For the text-containing cell, return its midpoint in [x, y] coordinate format. 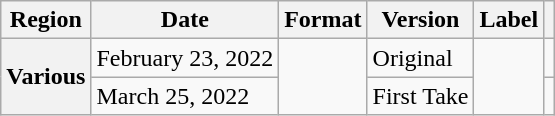
Original [420, 58]
Version [420, 20]
Date [185, 20]
Region [46, 20]
Various [46, 77]
March 25, 2022 [185, 96]
First Take [420, 96]
February 23, 2022 [185, 58]
Label [509, 20]
Format [323, 20]
